Scan for the cell matching the given text and deliver its [x, y] coordinate at center. 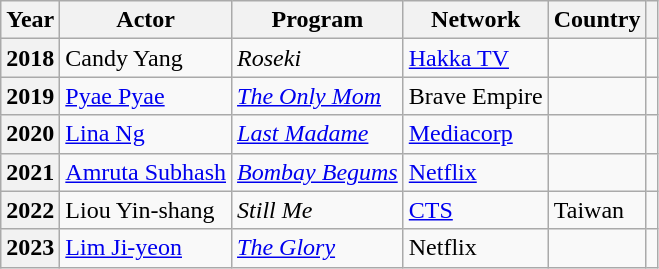
Lina Ng [146, 134]
Roseki [318, 58]
Taiwan [597, 210]
2018 [30, 58]
Pyae Pyae [146, 96]
2019 [30, 96]
2020 [30, 134]
Actor [146, 20]
CTS [476, 210]
2023 [30, 248]
Hakka TV [476, 58]
2022 [30, 210]
Year [30, 20]
Mediacorp [476, 134]
2021 [30, 172]
Liou Yin-shang [146, 210]
Still Me [318, 210]
Bombay Begums [318, 172]
Amruta Subhash [146, 172]
Country [597, 20]
Lim Ji-yeon [146, 248]
Program [318, 20]
Brave Empire [476, 96]
Network [476, 20]
The Only Mom [318, 96]
Last Madame [318, 134]
The Glory [318, 248]
Candy Yang [146, 58]
